Provide the [x, y] coordinate of the cell's center where the given text is located.  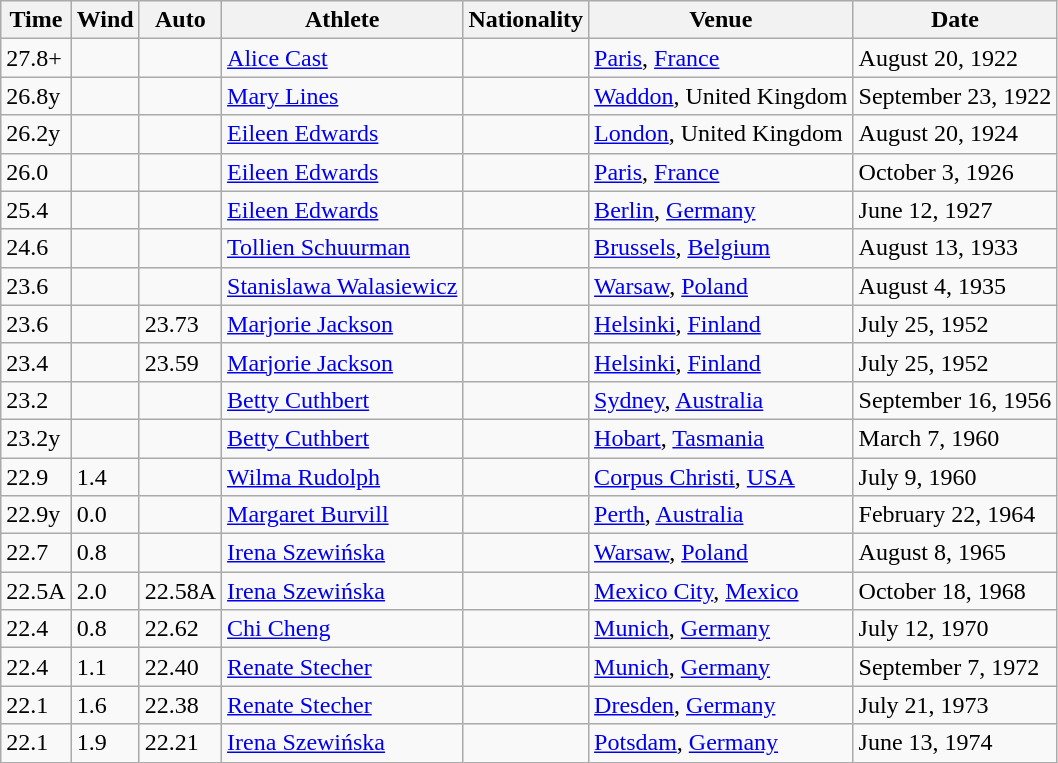
Corpus Christi, USA [721, 477]
Sydney, Australia [721, 400]
August 20, 1924 [955, 134]
23.2 [36, 400]
Margaret Burvill [342, 515]
Dresden, Germany [721, 705]
23.59 [180, 362]
22.9y [36, 515]
Hobart, Tasmania [721, 438]
Venue [721, 20]
June 12, 1927 [955, 210]
September 7, 1972 [955, 667]
Date [955, 20]
22.38 [180, 705]
Waddon, United Kingdom [721, 96]
1.4 [105, 477]
26.8y [36, 96]
July 21, 1973 [955, 705]
Mexico City, Mexico [721, 591]
23.2y [36, 438]
1.9 [105, 743]
London, United Kingdom [721, 134]
1.1 [105, 667]
22.58A [180, 591]
22.5A [36, 591]
22.7 [36, 553]
Chi Cheng [342, 629]
February 22, 1964 [955, 515]
August 20, 1922 [955, 58]
Wind [105, 20]
June 13, 1974 [955, 743]
22.40 [180, 667]
Stanislawa Walasiewicz [342, 286]
26.0 [36, 172]
22.62 [180, 629]
22.21 [180, 743]
23.73 [180, 324]
Wilma Rudolph [342, 477]
September 16, 1956 [955, 400]
September 23, 1922 [955, 96]
March 7, 1960 [955, 438]
24.6 [36, 248]
27.8+ [36, 58]
July 9, 1960 [955, 477]
Auto [180, 20]
October 3, 1926 [955, 172]
0.0 [105, 515]
Alice Cast [342, 58]
22.9 [36, 477]
2.0 [105, 591]
August 4, 1935 [955, 286]
23.4 [36, 362]
1.6 [105, 705]
Nationality [526, 20]
Brussels, Belgium [721, 248]
October 18, 1968 [955, 591]
Time [36, 20]
Mary Lines [342, 96]
July 12, 1970 [955, 629]
August 8, 1965 [955, 553]
Berlin, Germany [721, 210]
Athlete [342, 20]
Tollien Schuurman [342, 248]
August 13, 1933 [955, 248]
25.4 [36, 210]
26.2y [36, 134]
Perth, Australia [721, 515]
Potsdam, Germany [721, 743]
